Pinpoint the cell where the given text exists, returning its (X, Y) midpoint coordinate. 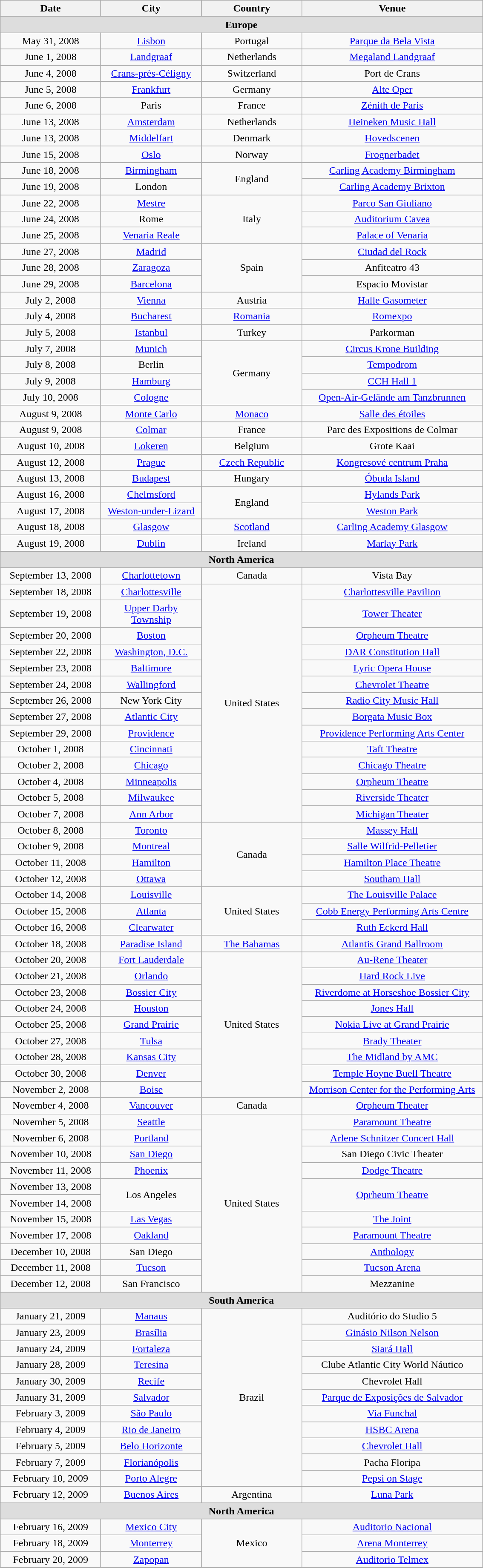
Recife (151, 1381)
February 18, 2009 (51, 1543)
June 15, 2008 (51, 154)
October 27, 2008 (51, 1041)
November 2, 2008 (51, 1089)
Charlottesville (151, 592)
Orlando (151, 976)
The Bahamas (252, 943)
Tucson (151, 1268)
June 19, 2008 (51, 186)
Auditorium Cavea (392, 219)
Middelfart (151, 138)
Riverdome at Horseshoe Bossier City (392, 992)
October 28, 2008 (51, 1057)
Czech Republic (252, 462)
Charlottesville Pavilion (392, 592)
October 25, 2008 (51, 1025)
Istanbul (151, 333)
Brady Theater (392, 1041)
Grand Prairie (151, 1025)
Pacha Floripa (392, 1462)
Parque da Bela Vista (392, 41)
Atlanta (151, 911)
Monaco (252, 413)
Spain (252, 268)
Los Angeles (151, 1195)
Lisbon (151, 41)
October 2, 2008 (51, 765)
Espacio Movistar (392, 284)
Carling Academy Brixton (392, 186)
Carling Academy Birmingham (392, 170)
October 12, 2008 (51, 879)
Frognerbadet (392, 154)
Cologne (151, 397)
Megaland Landgraaf (392, 57)
Atlantis Grand Ballroom (392, 943)
Kansas City (151, 1057)
February 12, 2009 (51, 1494)
Cobb Energy Performing Arts Centre (392, 911)
Salle des étoiles (392, 413)
Ireland (252, 543)
Montreal (151, 846)
Southam Hall (392, 879)
Washington, D.C. (151, 652)
January 21, 2009 (51, 1316)
HSBC Arena (392, 1430)
London (151, 186)
February 16, 2009 (51, 1527)
Clearwater (151, 927)
Madrid (151, 252)
August 17, 2008 (51, 511)
June 24, 2008 (51, 219)
Clube Atlantic City World Náutico (392, 1365)
Paris (151, 106)
South America (241, 1300)
February 20, 2009 (51, 1559)
June 6, 2008 (51, 106)
Dodge Theatre (392, 1170)
San Francisco (151, 1284)
December 11, 2008 (51, 1268)
Italy (252, 219)
Portugal (252, 41)
July 7, 2008 (51, 349)
Birmingham (151, 170)
October 7, 2008 (51, 814)
Massey Hall (392, 830)
CCH Hall 1 (392, 381)
Fortaleza (151, 1349)
Rio de Janeiro (151, 1430)
Port de Crans (392, 73)
Turkey (252, 333)
Michigan Theater (392, 814)
Óbuda Island (392, 479)
Rome (151, 219)
Colmar (151, 430)
October 5, 2008 (51, 798)
Zénith de Paris (392, 106)
September 19, 2008 (51, 614)
Parc des Expositions de Colmar (392, 430)
Berlin (151, 365)
Glasgow (151, 527)
Brasília (151, 1333)
Monterrey (151, 1543)
Porto Alegre (151, 1478)
Seattle (151, 1122)
October 23, 2008 (51, 992)
Tempodrom (392, 365)
Anfiteatro 43 (392, 268)
Country (252, 9)
February 5, 2009 (51, 1446)
August 10, 2008 (51, 446)
June 28, 2008 (51, 268)
Switzerland (252, 73)
Via Funchal (392, 1413)
Denmark (252, 138)
Arlene Schnitzer Concert Hall (392, 1138)
September 22, 2008 (51, 652)
Landgraaf (151, 57)
Hamburg (151, 381)
Parque de Exposições de Salvador (392, 1397)
Palace of Venaria (392, 235)
Ann Arbor (151, 814)
Nokia Live at Grand Prairie (392, 1025)
Bucharest (151, 316)
Florianópolis (151, 1462)
June 4, 2008 (51, 73)
Crans-près-Céligny (151, 73)
Houston (151, 1009)
Vancouver (151, 1106)
Minneapolis (151, 782)
Romania (252, 316)
New York City (151, 700)
DAR Constitution Hall (392, 652)
Auditorio Telmex (392, 1559)
Salle Wilfrid-Pelletier (392, 846)
September 26, 2008 (51, 700)
Heineken Music Hall (392, 122)
São Paulo (151, 1413)
Hamilton (151, 863)
The Joint (392, 1219)
Romexpo (392, 316)
Arena Monterrey (392, 1543)
Europe (241, 25)
Mexico (252, 1543)
Fort Lauderdale (151, 960)
The Midland by AMC (392, 1057)
Orpheum Theater (392, 1106)
Morrison Center for the Performing Arts (392, 1089)
Charlottetown (151, 576)
Upper Darby Township (151, 614)
Lokeren (151, 446)
Taft Theatre (392, 749)
July 4, 2008 (51, 316)
Prague (151, 462)
Auditorio Nacional (392, 1527)
Manaus (151, 1316)
January 30, 2009 (51, 1381)
October 15, 2008 (51, 911)
Pepsi on Stage (392, 1478)
Atlantic City (151, 717)
Carling Academy Glasgow (392, 527)
Date (51, 9)
November 15, 2008 (51, 1219)
Mezzanine (392, 1284)
Radio City Music Hall (392, 700)
June 27, 2008 (51, 252)
Frankfurt (151, 89)
Au-Rene Theater (392, 960)
Tower Theater (392, 614)
June 22, 2008 (51, 203)
October 4, 2008 (51, 782)
Alte Oper (392, 89)
Vista Bay (392, 576)
Hungary (252, 479)
San Diego Civic Theater (392, 1154)
Phoenix (151, 1170)
June 5, 2008 (51, 89)
Lyric Opera House (392, 668)
June 29, 2008 (51, 284)
Oslo (151, 154)
May 31, 2008 (51, 41)
Temple Hoyne Buell Theatre (392, 1073)
Cincinnati (151, 749)
Amsterdam (151, 122)
Venaria Reale (151, 235)
October 14, 2008 (51, 895)
Budapest (151, 479)
Chicago Theatre (392, 765)
Hovedscenen (392, 138)
Open-Air-Gelände am Tanzbrunnen (392, 397)
Munich (151, 349)
Ottawa (151, 879)
Ciudad del Rock (392, 252)
Chevrolet Theatre (392, 684)
November 6, 2008 (51, 1138)
December 12, 2008 (51, 1284)
Belgium (252, 446)
November 11, 2008 (51, 1170)
Venue (392, 9)
Salvador (151, 1397)
Argentina (252, 1494)
October 1, 2008 (51, 749)
Scotland (252, 527)
Mexico City (151, 1527)
October 16, 2008 (51, 927)
Anthology (392, 1251)
August 18, 2008 (51, 527)
Parco San Giuliano (392, 203)
November 4, 2008 (51, 1106)
June 18, 2008 (51, 170)
Buenos Aires (151, 1494)
January 31, 2009 (51, 1397)
Norway (252, 154)
November 10, 2008 (51, 1154)
Ruth Eckerd Hall (392, 927)
Jones Hall (392, 1009)
September 29, 2008 (51, 733)
December 10, 2008 (51, 1251)
February 7, 2009 (51, 1462)
November 5, 2008 (51, 1122)
Belo Horizonte (151, 1446)
Mestre (151, 203)
Teresina (151, 1365)
June 25, 2008 (51, 235)
October 9, 2008 (51, 846)
Wallingford (151, 684)
October 8, 2008 (51, 830)
January 28, 2009 (51, 1365)
The Louisville Palace (392, 895)
November 14, 2008 (51, 1203)
Paradise Island (151, 943)
Siará Hall (392, 1349)
Providence Performing Arts Center (392, 733)
August 13, 2008 (51, 479)
January 24, 2009 (51, 1349)
July 9, 2008 (51, 381)
July 2, 2008 (51, 300)
Hard Rock Live (392, 976)
Las Vegas (151, 1219)
October 18, 2008 (51, 943)
Vienna (151, 300)
Kongresové centrum Praha (392, 462)
October 20, 2008 (51, 960)
Ginásio Nilson Nelson (392, 1333)
Chelmsford (151, 495)
Monte Carlo (151, 413)
Louisville (151, 895)
Bossier City (151, 992)
Hamilton Place Theatre (392, 863)
February 3, 2009 (51, 1413)
September 20, 2008 (51, 636)
Providence (151, 733)
Tulsa (151, 1041)
Borgata Music Box (392, 717)
July 10, 2008 (51, 397)
Halle Gasometer (392, 300)
October 11, 2008 (51, 863)
Marlay Park (392, 543)
Zaragoza (151, 268)
Zapopan (151, 1559)
Boston (151, 636)
Portland (151, 1138)
July 8, 2008 (51, 365)
September 23, 2008 (51, 668)
Circus Krone Building (392, 349)
September 18, 2008 (51, 592)
Dublin (151, 543)
July 5, 2008 (51, 333)
October 30, 2008 (51, 1073)
Luna Park (392, 1494)
June 1, 2008 (51, 57)
Baltimore (151, 668)
August 16, 2008 (51, 495)
Toronto (151, 830)
October 21, 2008 (51, 976)
Barcelona (151, 284)
Denver (151, 1073)
Weston-under-Lizard (151, 511)
Tucson Arena (392, 1268)
September 13, 2008 (51, 576)
January 23, 2009 (51, 1333)
Milwaukee (151, 798)
November 17, 2008 (51, 1235)
Grote Kaai (392, 446)
October 24, 2008 (51, 1009)
August 19, 2008 (51, 543)
September 24, 2008 (51, 684)
Brazil (252, 1397)
Riverside Theater (392, 798)
Hylands Park (392, 495)
February 4, 2009 (51, 1430)
September 27, 2008 (51, 717)
Parkorman (392, 333)
Auditório do Studio 5 (392, 1316)
Oakland (151, 1235)
Boise (151, 1089)
Weston Park (392, 511)
City (151, 9)
Austria (252, 300)
February 10, 2009 (51, 1478)
November 13, 2008 (51, 1187)
Oprheum Theatre (392, 1195)
Chicago (151, 765)
August 12, 2008 (51, 462)
